Locate the cell with the specified text and output its (x, y) center coordinate. 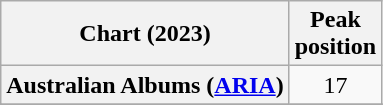
Australian Albums (ARIA) (145, 85)
Chart (2023) (145, 34)
17 (335, 85)
Peakposition (335, 34)
